Output the [X, Y] coordinate of the center of the cell containing the given text.  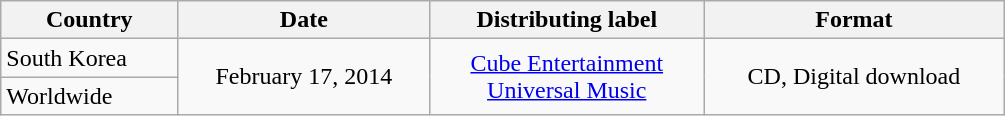
Format [854, 20]
Cube Entertainment Universal Music [567, 77]
February 17, 2014 [304, 77]
Distributing label [567, 20]
South Korea [90, 58]
Worldwide [90, 96]
CD, Digital download [854, 77]
Date [304, 20]
Country [90, 20]
